Extract the [X, Y] coordinate from the center of the cell holding the provided text.  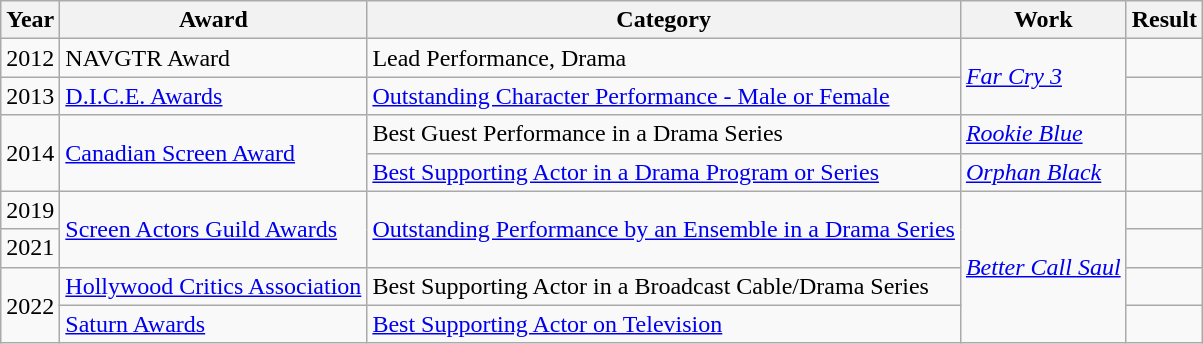
Outstanding Character Performance - Male or Female [664, 96]
Lead Performance, Drama [664, 58]
NAVGTR Award [214, 58]
Canadian Screen Award [214, 153]
Result [1164, 20]
Category [664, 20]
2021 [30, 248]
Award [214, 20]
Far Cry 3 [1043, 77]
2014 [30, 153]
2012 [30, 58]
2013 [30, 96]
Work [1043, 20]
Best Supporting Actor on Television [664, 324]
2019 [30, 210]
Rookie Blue [1043, 134]
Saturn Awards [214, 324]
Best Guest Performance in a Drama Series [664, 134]
D.I.C.E. Awards [214, 96]
Year [30, 20]
Outstanding Performance by an Ensemble in a Drama Series [664, 229]
Screen Actors Guild Awards [214, 229]
Orphan Black [1043, 172]
2022 [30, 305]
Best Supporting Actor in a Broadcast Cable/Drama Series [664, 286]
Best Supporting Actor in a Drama Program or Series [664, 172]
Better Call Saul [1043, 267]
Hollywood Critics Association [214, 286]
